Determine the (x, y) coordinate at the center of the cell enclosing the given text.  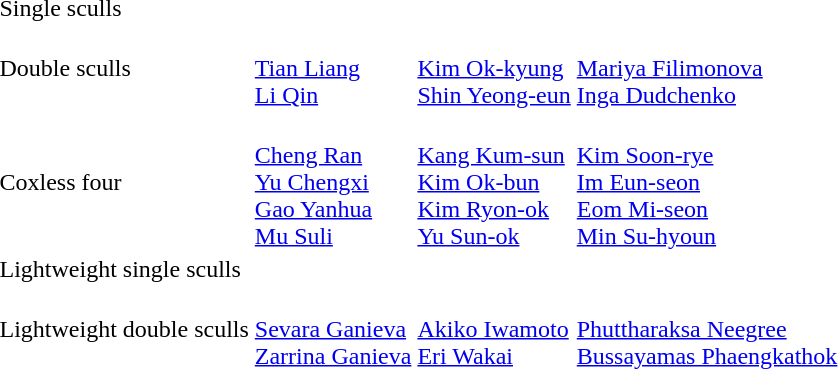
Kim Ok-kyungShin Yeong-eun (494, 68)
Kang Kum-sunKim Ok-bunKim Ryon-okYu Sun-ok (494, 182)
Tian LiangLi Qin (333, 68)
Cheng RanYu ChengxiGao YanhuaMu Suli (333, 182)
